Return [x, y] of the center of cell containing provided text 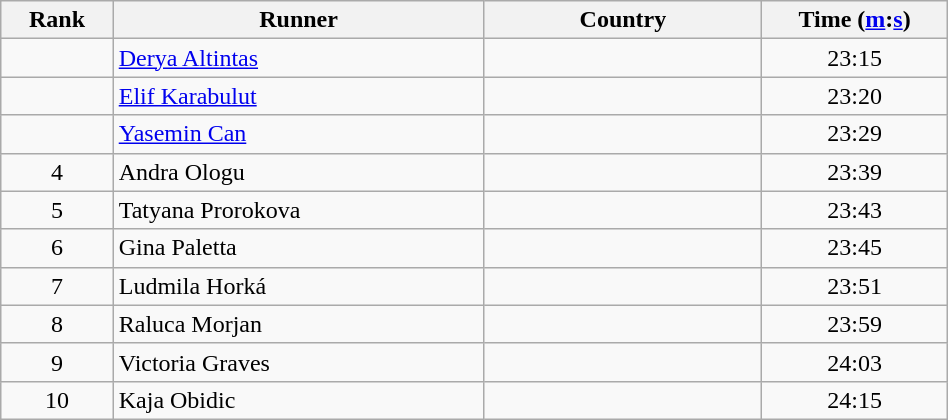
23:51 [854, 286]
Kaja Obidic [298, 400]
Victoria Graves [298, 362]
Gina Paletta [298, 248]
7 [57, 286]
23:45 [854, 248]
6 [57, 248]
23:20 [854, 96]
Elif Karabulut [298, 96]
9 [57, 362]
Runner [298, 20]
Time (m:s) [854, 20]
Tatyana Prorokova [298, 210]
23:29 [854, 134]
10 [57, 400]
Derya Altintas [298, 58]
24:15 [854, 400]
Ludmila Horká [298, 286]
5 [57, 210]
Country [623, 20]
Yasemin Can [298, 134]
Rank [57, 20]
24:03 [854, 362]
4 [57, 172]
Andra Ologu [298, 172]
23:43 [854, 210]
23:59 [854, 324]
23:15 [854, 58]
23:39 [854, 172]
Raluca Morjan [298, 324]
8 [57, 324]
